Pinpoint the cell where the given text exists, returning its (x, y) midpoint coordinate. 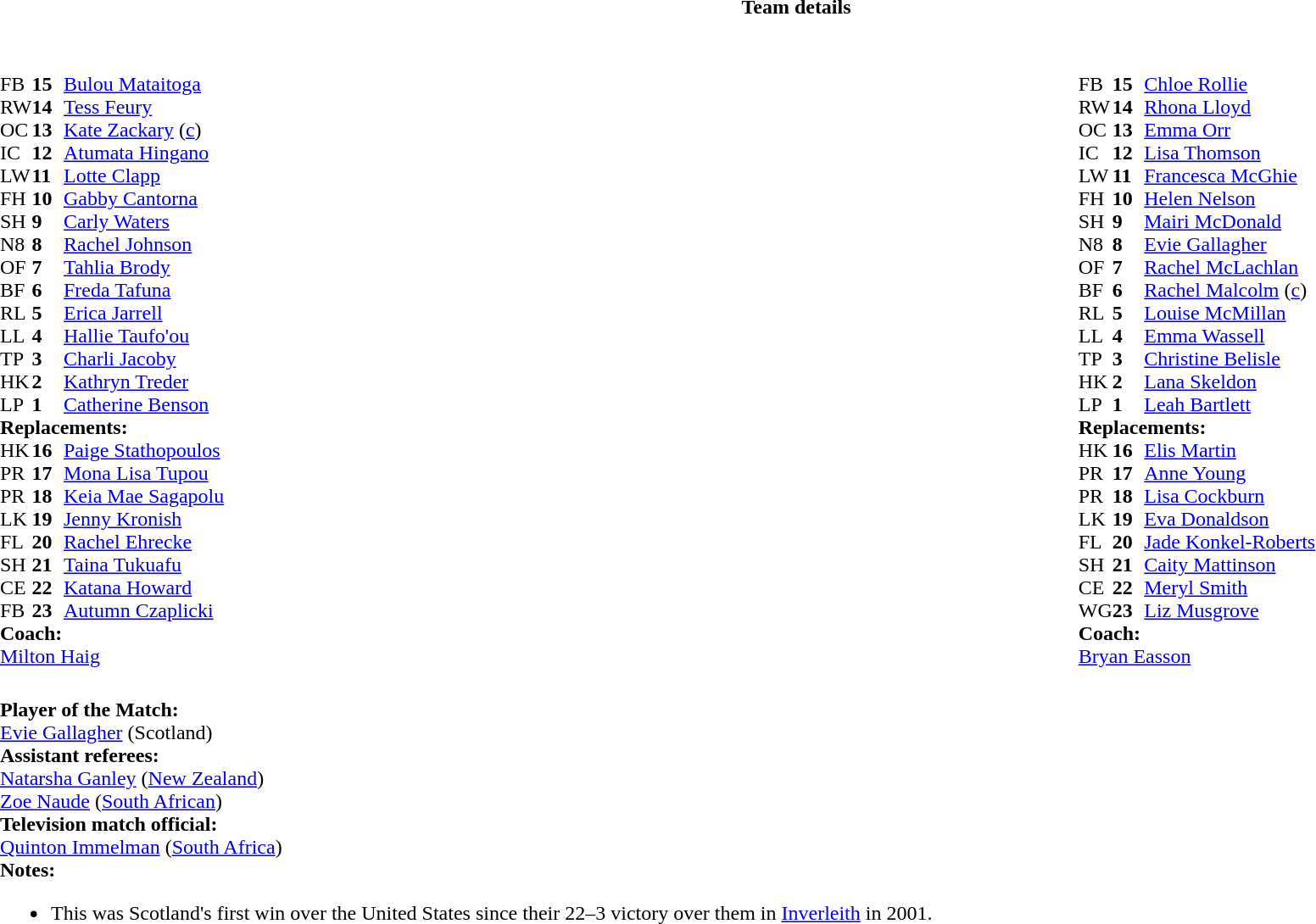
Rachel Ehrecke (144, 543)
Charli Jacoby (144, 359)
Catherine Benson (144, 405)
WG (1096, 610)
Taina Tukuafu (144, 565)
Autumn Czaplicki (144, 610)
Chloe Rollie (1230, 85)
Emma Orr (1230, 131)
Kathryn Treder (144, 381)
Hallie Taufo'ou (144, 336)
Caity Mattinson (1230, 565)
Evie Gallagher (1230, 244)
Elis Martin (1230, 451)
Erica Jarrell (144, 314)
Gabby Cantorna (144, 198)
Mona Lisa Tupou (144, 473)
Carly Waters (144, 222)
Paige Stathopoulos (144, 451)
Mairi McDonald (1230, 222)
Lisa Cockburn (1230, 497)
Emma Wassell (1230, 336)
Rachel Johnson (144, 244)
Louise McMillan (1230, 314)
Christine Belisle (1230, 359)
Lotte Clapp (144, 176)
Katana Howard (144, 588)
Milton Haig (112, 656)
Bulou Mataitoga (144, 85)
Lisa Thomson (1230, 153)
Atumata Hingano (144, 153)
Freda Tafuna (144, 290)
Rhona Lloyd (1230, 107)
Tahlia Brody (144, 268)
Jenny Kronish (144, 519)
Bryan Easson (1197, 656)
Keia Mae Sagapolu (144, 497)
Lana Skeldon (1230, 381)
Helen Nelson (1230, 198)
Liz Musgrove (1230, 610)
Rachel Malcolm (c) (1230, 290)
Rachel McLachlan (1230, 268)
Anne Young (1230, 473)
Tess Feury (144, 107)
Meryl Smith (1230, 588)
Eva Donaldson (1230, 519)
Francesca McGhie (1230, 176)
Kate Zackary (c) (144, 131)
Leah Bartlett (1230, 405)
Jade Konkel-Roberts (1230, 543)
